Locate the cell with the specified text and output its (X, Y) center coordinate. 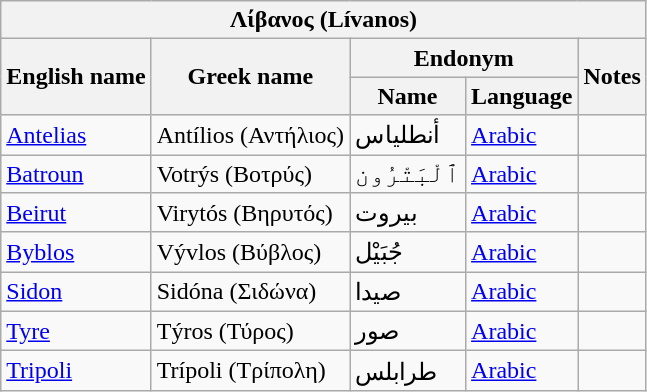
ٱلْبَتْرُون (408, 173)
Beirut (76, 213)
Name (408, 96)
Antílios (Αντήλιος) (250, 135)
صيدا (408, 292)
بيروت (408, 213)
English name (76, 77)
Sidon (76, 292)
Antelias (76, 135)
جُبَيْل (408, 252)
Notes (612, 77)
Tyre (76, 331)
Votrýs (Βοτρύς) (250, 173)
Tripoli (76, 371)
Virytós (Βηρυτός) (250, 213)
Byblos (76, 252)
Sidóna (Σιδώνα) (250, 292)
Batroun (76, 173)
Language (522, 96)
أنطلياس (408, 135)
Greek name (250, 77)
Λίβανος (Lívanos) (324, 20)
صور (408, 331)
Endonym (464, 58)
Vývlos (Βύβλος) (250, 252)
Trípoli (Τρίπολη) (250, 371)
طرابلس (408, 371)
Týros (Τύρος) (250, 331)
